Determine the (X, Y) coordinate at the center of the cell enclosing the given text.  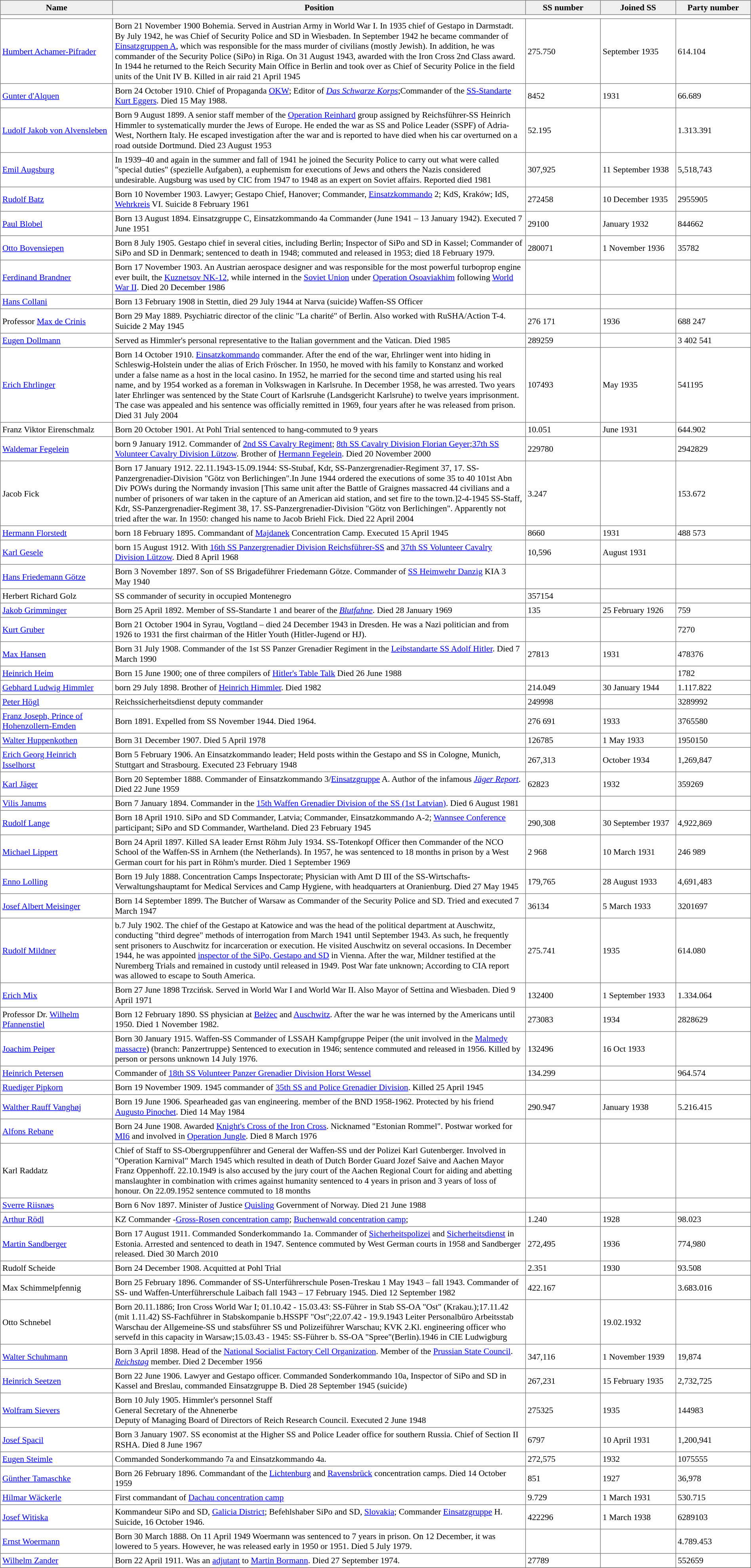
Born 1891. Expelled from SS November 1944. Died 1964. (319, 721)
Otto Bovensiepen (57, 248)
Born 25 April 1892. Member of SS-Standarte 1 and bearer of the Blutfahne. Died 28 January 1969 (319, 610)
144983 (713, 1410)
10 March 1931 (638, 852)
9.729 (563, 1497)
276 691 (563, 721)
2955905 (713, 199)
Born 26 February 1896. Commandant of the Lichtenburg and Ravensbrück concentration camps. Died 14 October 1959 (319, 1478)
Born 27 June 1898 Trzcińsk. Served in World War I and World War II. Also Mayor of Settina and Wiesbaden. Died 9 April 1971 (319, 995)
Emil Augsburg (57, 170)
357154 (563, 596)
Jakob Grimminger (57, 610)
August 1931 (638, 552)
Ernst Woermann (57, 1541)
Jacob Fick (57, 493)
Professor Dr. Wilhelm Pfannenstiel (57, 1020)
Joachim Peiper (57, 1049)
Professor Max de Crinis (57, 321)
KZ Commander -Gross-Rosen concentration camp; Buchenwald concentration camp; (319, 1219)
Erich Mix (57, 995)
SS commander of security in occupied Montenegro (319, 596)
Franz Viktor Eirenschmalz (57, 430)
267,313 (563, 760)
272458 (563, 199)
Herbert Richard Golz (57, 596)
Born 15 June 1900; one of three compilers of Hitler's Table Talk Died 26 June 1988 (319, 673)
1 November 1939 (638, 1356)
126785 (563, 740)
36,978 (713, 1478)
422296 (563, 1517)
Walther Rauff Vanghøj (57, 1107)
Karl Gesele (57, 552)
15 February 1935 (638, 1381)
2942829 (713, 449)
644.902 (713, 430)
179,765 (563, 882)
Born 19 November 1909. 1945 commander of 35th SS and Police Grenadier Division. Killed 25 April 1945 (319, 1087)
4,691,483 (713, 882)
Joined SS (638, 8)
1075555 (713, 1459)
Martin Sandberger (57, 1243)
Commanded Sonderkommando 7a and Einsatzkommando 4a. (319, 1459)
276 171 (563, 321)
541195 (713, 385)
Born 6 Nov 1897. Minister of Justice Quisling Government of Norway. Died 21 June 1988 (319, 1205)
Josef Spacil (57, 1440)
1934 (638, 1020)
born 18 February 1895. Commandant of Majdanek Concentration Camp. Executed 15 April 1945 (319, 533)
10 April 1931 (638, 1440)
422.167 (563, 1287)
1,269,847 (713, 760)
Reichssicherheitsdienst deputy commander (319, 702)
Eugen Steimle (57, 1459)
93.508 (713, 1268)
Kurt Gruber (57, 630)
Born 14 September 1899. The Butcher of Warsaw as Commander of the Security Police and SD. Tried and executed 7 March 1947 (319, 906)
249998 (563, 702)
229780 (563, 449)
30 September 1937 (638, 823)
530.715 (713, 1497)
272,495 (563, 1243)
3.247 (563, 493)
Name (57, 8)
16 Oct 1933 (638, 1049)
27813 (563, 654)
Born 19 June 1906. Spearheaded gas van engineering. member of the BND 1958-1962. Protected by his friend Augusto Pinochet. Died 14 May 1984 (319, 1107)
1950150 (713, 740)
Günther Tamaschke (57, 1478)
born 15 August 1912. With 16th SS Panzergrenadier Division Reichsführer-SS and 37th SS Volunteer Cavalry Division Lützow. Died 8 April 1968 (319, 552)
851 (563, 1478)
October 1934 (638, 760)
36134 (563, 906)
844662 (713, 223)
Born 7 January 1894. Commander in the 15th Waffen Grenadier Division of the SS (1st Latvian). Died 6 August 1981 (319, 803)
Served as Himmler's personal representative to the Italian government and the Vatican. Died 1985 (319, 340)
1 May 1933 (638, 740)
Commander of 18th SS Volunteer Panzer Grenadier Division Horst Wessel (319, 1073)
2.351 (563, 1268)
107493 (563, 385)
5.216.415 (713, 1107)
132496 (563, 1049)
Hermann Florstedt (57, 533)
Rudolf Lange (57, 823)
Born 22 April 1911. Was an adjutant to Martin Bormann. Died 27 September 1974. (319, 1560)
347,116 (563, 1356)
134.299 (563, 1073)
1.117.822 (713, 688)
Alfons Rebane (57, 1131)
Rudolf Mildner (57, 951)
19.02.1932 (638, 1322)
Humbert Achamer-Pifrader (57, 51)
275.750 (563, 51)
25 February 1926 (638, 610)
Josef Witiska (57, 1517)
759 (713, 610)
307,925 (563, 170)
Party number (713, 8)
1 September 1933 (638, 995)
8660 (563, 533)
52.195 (563, 130)
Otto Schnebel (57, 1322)
Hilmar Wäckerle (57, 1497)
First commandant of Dachau concentration camp (319, 1497)
Kommandeur SiPo and SD, Galicia District; Befehlshaber SiPo and SD, Slovakia; Commander Einsatzgruppe H. Suicide, 16 October 1946. (319, 1517)
688 247 (713, 321)
135 (563, 610)
1782 (713, 673)
Born 3 January 1907. SS economist at the Higher SS and Police Leader office for southern Russia. Chief of Section II RSHA. Died 8 June 1967 (319, 1440)
4.789.453 (713, 1541)
Sverre Riisnæs (57, 1205)
3289992 (713, 702)
Waldemar Fegelein (57, 449)
Born 3 November 1897. Son of SS Brigadeführer Friedemann Götze. Commander of SS Heimwehr Danzig KIA 3 May 1940 (319, 577)
290,308 (563, 823)
Born 13 February 1908 in Stettin, died 29 July 1944 at Narva (suicide) Waffen-SS Officer (319, 302)
Erich Ehrlinger (57, 385)
Born 24 December 1908. Acquitted at Pohl Trial (319, 1268)
214.049 (563, 688)
Ferdinand Brandner (57, 277)
1928 (638, 1219)
11 September 1938 (638, 170)
Heinrich Petersen (57, 1073)
19,874 (713, 1356)
1,200,941 (713, 1440)
Arthur Rödl (57, 1219)
6289103 (713, 1517)
774,980 (713, 1243)
Max Hansen (57, 654)
964.574 (713, 1073)
4,922,869 (713, 823)
289259 (563, 340)
28 August 1933 (638, 882)
Franz Joseph, Prince of Hohenzollern-Emden (57, 721)
359269 (713, 784)
10 December 1935 (638, 199)
Hans Friedemann Götze (57, 577)
275325 (563, 1410)
Gebhard Ludwig Himmler (57, 688)
Position (319, 8)
614.104 (713, 51)
10.051 (563, 430)
1927 (638, 1478)
153.672 (713, 493)
5,518,743 (713, 170)
Born 31 July 1908. Commander of the 1st SS Panzer Grenadier Regiment in the Leibstandarte SS Adolf Hitler. Died 7 March 1990 (319, 654)
614.080 (713, 951)
Walter Huppenkothen (57, 740)
275.741 (563, 951)
Vilis Janums (57, 803)
29100 (563, 223)
267,231 (563, 1381)
Born 20 September 1888. Commander of Einsatzkommando 3/Einsatzgruppe A. Author of the infamous Jäger Report. Died 22 June 1959 (319, 784)
1933 (638, 721)
Gunter d'Alquen (57, 96)
Hans Collani (57, 302)
66.689 (713, 96)
1 March 1938 (638, 1517)
3201697 (713, 906)
Enno Lolling (57, 882)
SS number (563, 8)
Wilhelm Zander (57, 1560)
born 29 July 1898. Brother of Heinrich Himmler. Died 1982 (319, 688)
January 1938 (638, 1107)
280071 (563, 248)
Rudolf Batz (57, 199)
Heinrich Heim (57, 673)
Karl Raddatz (57, 1171)
Michael Lippert (57, 852)
6797 (563, 1440)
September 1935 (638, 51)
Born 31 December 1907. Died 5 April 1978 (319, 740)
Karl Jäger (57, 784)
246 989 (713, 852)
1930 (638, 1268)
10,596 (563, 552)
1 March 1931 (638, 1497)
35782 (713, 248)
62823 (563, 784)
2828629 (713, 1020)
Born 29 May 1889. Psychiatric director of the clinic "La charité" of Berlin. Also worked with RuSHA/Action T-4. Suicide 2 May 1945 (319, 321)
January 1932 (638, 223)
1.313.391 (713, 130)
290.947 (563, 1107)
2 968 (563, 852)
Wolfram Sievers (57, 1410)
1 November 1936 (638, 248)
May 1935 (638, 385)
3.683.016 (713, 1287)
2,732,725 (713, 1381)
552659 (713, 1560)
Born 10 November 1903. Lawyer; Gestapo Chief, Hanover; Commander, Einsatzkommando 2; KdS, Kraków; IdS, Wehrkreis VI. Suicide 8 February 1961 (319, 199)
Max Schimmelpfennig (57, 1287)
Erich Georg Heinrich Isselhorst (57, 760)
30 January 1944 (638, 688)
Eugen Dollmann (57, 340)
Rudolf Scheide (57, 1268)
Walter Schuhmann (57, 1356)
273083 (563, 1020)
5 March 1933 (638, 906)
Ludolf Jakob von Alvensleben (57, 130)
8452 (563, 96)
488 573 (713, 533)
1.334.064 (713, 995)
Born 12 February 1890. SS physician at Bełżec and Auschwitz. After the war he was interned by the Americans until 1950. Died 1 November 1982. (319, 1020)
98.023 (713, 1219)
Ruediger Pipkorn (57, 1087)
Born 24 October 1910. Chief of Propaganda OKW; Editor of Das Schwarze Korps;Commander of the SS-Standarte Kurt Eggers. Died 15 May 1988. (319, 96)
Born 20 October 1901. At Pohl Trial sentenced to hang-commuted to 9 years (319, 430)
Peter Högl (57, 702)
1.240 (563, 1219)
132400 (563, 995)
27789 (563, 1560)
3 402 541 (713, 340)
Paul Blobel (57, 223)
Heinrich Seetzen (57, 1381)
478376 (713, 654)
3765580 (713, 721)
7270 (713, 630)
June 1931 (638, 430)
272,575 (563, 1459)
Born 13 August 1894. Einsatzgruppe C, Einsatzkommando 4a Commander (June 1941 – 13 January 1942). Executed 7 June 1951 (319, 223)
Josef Albert Meisinger (57, 906)
